Search for the cell housing the specified text and yield its [X, Y] center coordinate. 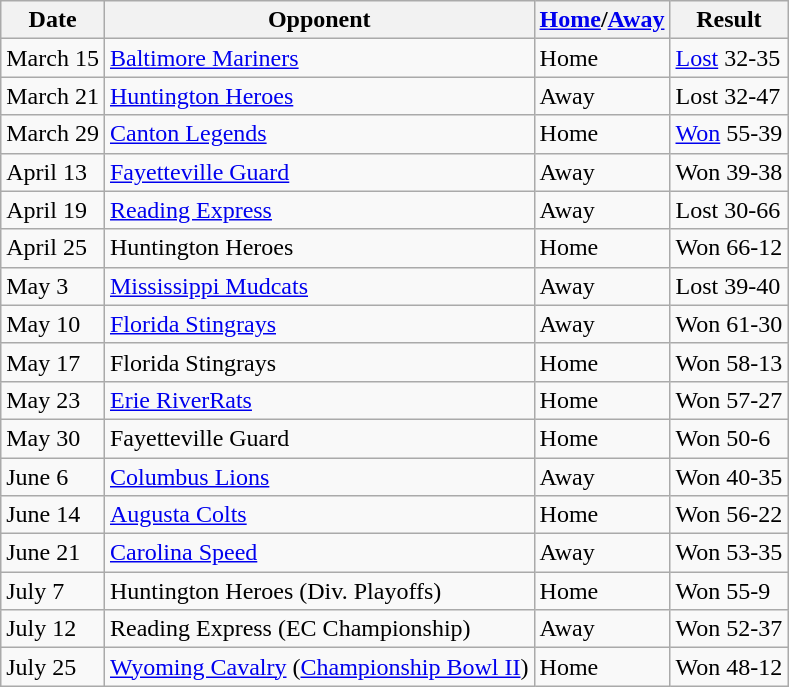
Carolina Speed [319, 553]
Won 61-30 [729, 324]
Lost 32-47 [729, 96]
March 15 [53, 58]
Won 58-13 [729, 362]
May 10 [53, 324]
Baltimore Mariners [319, 58]
Reading Express [319, 210]
June 6 [53, 477]
April 25 [53, 248]
Reading Express (EC Championship) [319, 629]
April 13 [53, 172]
Mississippi Mudcats [319, 286]
June 14 [53, 515]
Home/Away [602, 20]
April 19 [53, 210]
Won 53-35 [729, 553]
July 25 [53, 667]
Lost 32-35 [729, 58]
June 21 [53, 553]
Lost 30-66 [729, 210]
Won 50-6 [729, 438]
May 30 [53, 438]
Won 55-39 [729, 134]
Won 39-38 [729, 172]
Columbus Lions [319, 477]
Canton Legends [319, 134]
Wyoming Cavalry (Championship Bowl II) [319, 667]
Won 55-9 [729, 591]
Won 40-35 [729, 477]
July 7 [53, 591]
Won 66-12 [729, 248]
March 29 [53, 134]
Won 57-27 [729, 400]
Lost 39-40 [729, 286]
Erie RiverRats [319, 400]
March 21 [53, 96]
May 3 [53, 286]
May 17 [53, 362]
Opponent [319, 20]
Huntington Heroes (Div. Playoffs) [319, 591]
July 12 [53, 629]
Augusta Colts [319, 515]
Won 48-12 [729, 667]
May 23 [53, 400]
Won 56-22 [729, 515]
Date [53, 20]
Won 52-37 [729, 629]
Result [729, 20]
